Output the [x, y] coordinate of the center of the cell containing the given text.  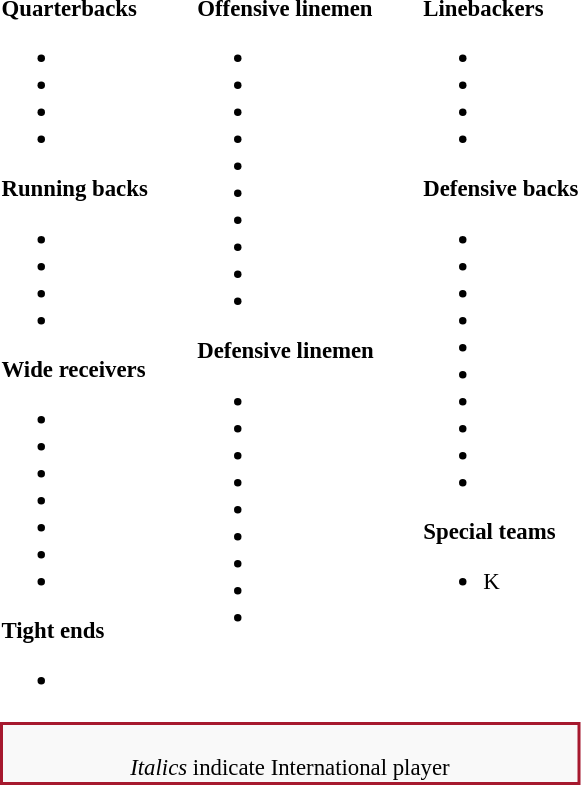
Italics indicate International player [290, 752]
